Pinpoint the cell where the given text exists, returning its (X, Y) midpoint coordinate. 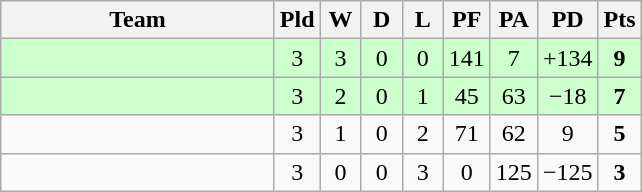
Team (138, 20)
−18 (568, 96)
45 (466, 96)
71 (466, 134)
141 (466, 58)
+134 (568, 58)
W (340, 20)
Pld (297, 20)
5 (620, 134)
PF (466, 20)
PD (568, 20)
63 (514, 96)
L (422, 20)
Pts (620, 20)
62 (514, 134)
125 (514, 172)
−125 (568, 172)
PA (514, 20)
D (382, 20)
